Output the (X, Y) coordinate of the center of the cell containing the given text.  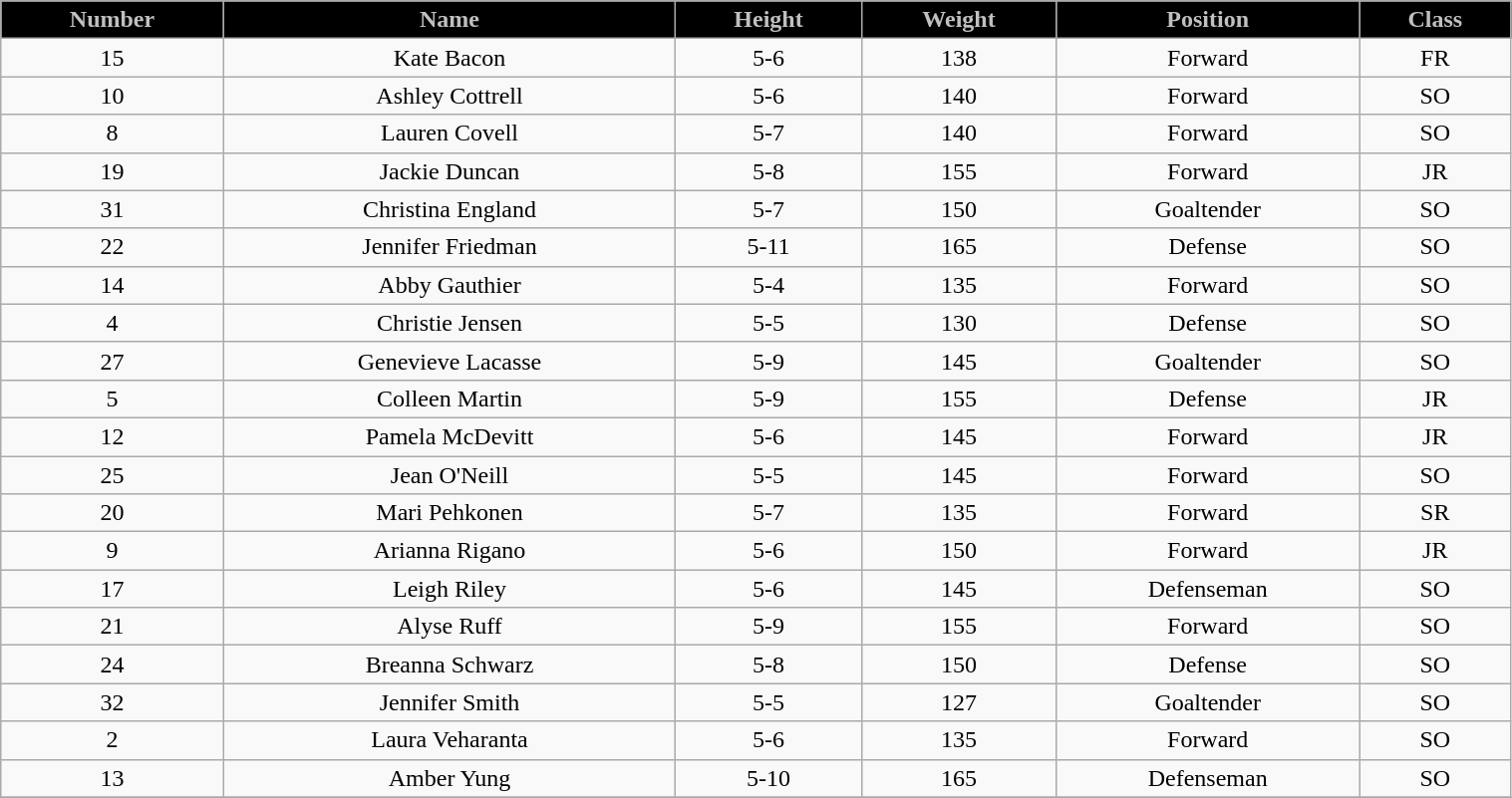
Leigh Riley (450, 589)
Laura Veharanta (450, 740)
Ashley Cottrell (450, 96)
130 (959, 323)
127 (959, 702)
22 (112, 247)
10 (112, 96)
Lauren Covell (450, 133)
19 (112, 171)
32 (112, 702)
2 (112, 740)
Christina England (450, 209)
31 (112, 209)
17 (112, 589)
27 (112, 361)
5 (112, 399)
8 (112, 133)
Kate Bacon (450, 58)
Jean O'Neill (450, 475)
Colleen Martin (450, 399)
5-11 (768, 247)
SR (1435, 513)
12 (112, 436)
Jackie Duncan (450, 171)
5-4 (768, 285)
14 (112, 285)
Jennifer Smith (450, 702)
Breanna Schwarz (450, 665)
Position (1208, 20)
Name (450, 20)
15 (112, 58)
138 (959, 58)
Alyse Ruff (450, 627)
9 (112, 551)
Jennifer Friedman (450, 247)
Pamela McDevitt (450, 436)
24 (112, 665)
Height (768, 20)
Number (112, 20)
Christie Jensen (450, 323)
Amber Yung (450, 778)
Mari Pehkonen (450, 513)
Weight (959, 20)
21 (112, 627)
Arianna Rigano (450, 551)
Class (1435, 20)
13 (112, 778)
FR (1435, 58)
20 (112, 513)
Abby Gauthier (450, 285)
4 (112, 323)
5-10 (768, 778)
Genevieve Lacasse (450, 361)
25 (112, 475)
